Locate the cell with the specified text and output its [X, Y] center coordinate. 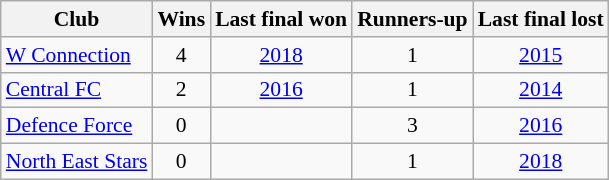
W Connection [77, 55]
Wins [181, 19]
Club [77, 19]
2014 [541, 90]
Central FC [77, 90]
2 [181, 90]
Last final lost [541, 19]
Runners-up [412, 19]
3 [412, 126]
North East Stars [77, 162]
4 [181, 55]
Last final won [281, 19]
Defence Force [77, 126]
2015 [541, 55]
